Provide the (x, y) coordinate of the cell's center where the given text is located.  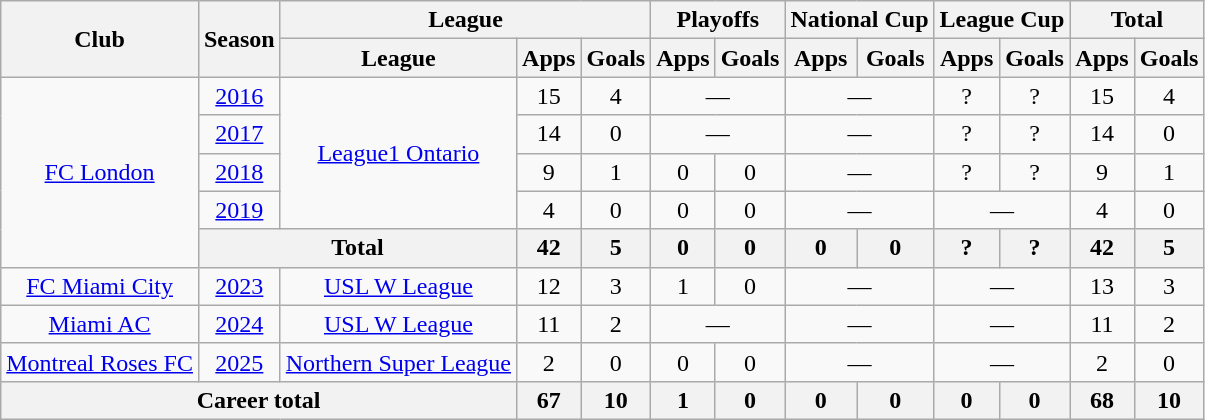
2018 (239, 172)
2025 (239, 362)
League1 Ontario (398, 153)
FC London (100, 172)
2023 (239, 286)
Season (239, 39)
Career total (259, 400)
FC Miami City (100, 286)
2024 (239, 324)
67 (549, 400)
Northern Super League (398, 362)
Miami AC (100, 324)
League Cup (1002, 20)
2019 (239, 210)
National Cup (860, 20)
Club (100, 39)
12 (549, 286)
Playoffs (718, 20)
13 (1102, 286)
2017 (239, 134)
2016 (239, 96)
68 (1102, 400)
Montreal Roses FC (100, 362)
